Identify which cell holds the provided text, then report its (X, Y) central coordinate. 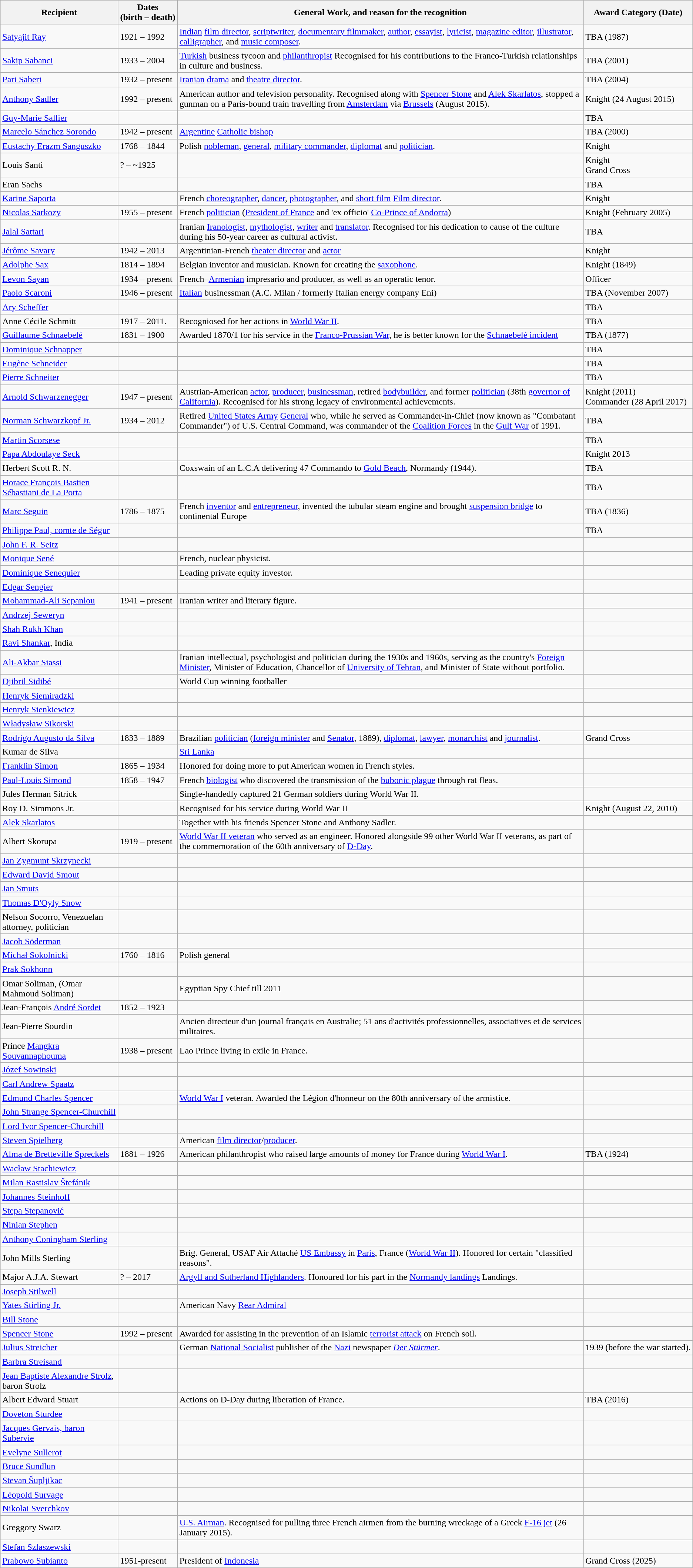
1814 – 1894 (148, 265)
Thomas D'Oyly Snow (59, 903)
John Strange Spencer-Churchill (59, 1112)
Eustachy Erazm Sanguszko (59, 146)
1852 – 1923 (148, 1008)
French inventor and entrepreneur, invented the tubular steam engine and brought suspension bridge to continental Europe (380, 511)
1939 (before the war started). (638, 1348)
Prak Sokhonn (59, 969)
Julius Streicher (59, 1348)
Pierre Schneiter (59, 377)
Awarded for assisting in the prevention of an Islamic terrorist attack on French soil. (380, 1334)
1955 – present (148, 212)
Jalal Sattari (59, 231)
Spencer Stone (59, 1334)
TBA (2000) (638, 132)
Turkish business tycoon and philanthropist Recognised for his contributions to the Franco-Turkish relationships in culture and business. (380, 61)
1833 – 1889 (148, 738)
Bill Stone (59, 1319)
Mohammad-Ali Sepanlou (59, 601)
Bruce Sundlun (59, 1466)
TBA (1836) (638, 511)
1947 – present (148, 396)
Award Category (Date) (638, 13)
Grand Cross (2025) (638, 1561)
Jean Baptiste Alexandre Strolz, baron Strolz (59, 1381)
Prince Mangkra Souvannaphouma (59, 1051)
American film director/producer. (380, 1140)
Papa Abdoulaye Seck (59, 454)
Wacław Stachiewicz (59, 1168)
1921 – 1992 (148, 36)
Argyll and Sutherland Highlanders. Honoured for his part in the Normandy landings Landings. (380, 1277)
Iranian drama and theatre director. (380, 80)
Albert Edward Stuart (59, 1400)
Recognised for his service during World War II (380, 808)
1881 – 1926 (148, 1154)
Jacques Gervais, baron Subervie (59, 1433)
Jan Zygmunt Skrzynecki (59, 860)
Major A.J.A. Stewart (59, 1277)
Ali-Akbar Siassi (59, 662)
Ninian Stephen (59, 1225)
Edward David Smout (59, 875)
German National Socialist publisher of the Nazi newspaper Der Stürmer. (380, 1348)
Knight 2013 (638, 454)
Yates Stirling Jr. (59, 1305)
TBA (1877) (638, 335)
Stevan Šupljikac (59, 1480)
Rodrigo Augusto da Silva (59, 738)
Léopold Survage (59, 1495)
Knight (2011)Commander (28 April 2017) (638, 396)
Arnold Schwarzenegger (59, 396)
Stefan Szlaszewski (59, 1547)
Jérôme Savary (59, 251)
Nicolas Sarkozy (59, 212)
Alma de Bretteville Spreckels (59, 1154)
Herbert Scott R. N. (59, 468)
TBA (1987) (638, 36)
TBA (2004) (638, 80)
1951-present (148, 1561)
1942 – present (148, 132)
Edgar Sengier (59, 587)
Polish nobleman, general, military commander, diplomat and politician. (380, 146)
Anthony Sadler (59, 99)
1858 – 1947 (148, 780)
1917 – 2011. (148, 321)
Brig. General, USAF Air Attaché US Embassy in Paris, France (World War II). Honored for certain "classified reasons". (380, 1258)
U.S. Airman. Recognised for pulling three French airmen from the burning wreckage of a Greek F-16 jet (26 January 2015). (380, 1528)
Polish general (380, 955)
Shah Rukh Khan (59, 629)
Evelyne Sullerot (59, 1452)
Monique Sené (59, 559)
Coxswain of an L.C.A delivering 47 Commando to Gold Beach, Normandy (1944). (380, 468)
Recipient (59, 13)
Sakip Sabanci (59, 61)
President of Indonesia (380, 1561)
French–Armenian impresario and producer, as well as an operatic tenor. (380, 279)
Edmund Charles Spencer (59, 1098)
Belgian inventor and musician. Known for creating the saxophone. (380, 265)
Levon Sayan (59, 279)
Honored for doing more to put American women in French styles. (380, 766)
TBA (1924) (638, 1154)
1760 – 1816 (148, 955)
Brazilian politician (foreign minister and Senator, 1889), diplomat, lawyer, monarchist and journalist. (380, 738)
Knight (August 22, 2010) (638, 808)
Prabowo Subianto (59, 1561)
Sri Lanka (380, 752)
1831 – 1900 (148, 335)
1933 – 2004 (148, 61)
Greggory Swarz (59, 1528)
Andrzej Seweryn (59, 615)
Adolphe Sax (59, 265)
Alek Skarlatos (59, 822)
1786 – 1875 (148, 511)
Barbra Streisand (59, 1362)
1938 – present (148, 1051)
Kumar de Silva (59, 752)
American philanthropist who raised large amounts of money for France during World War I. (380, 1154)
Nikolai Sverchkov (59, 1509)
Ary Scheffer (59, 307)
Ravi Shankar, India (59, 643)
Lao Prince living in exile in France. (380, 1051)
Johannes Steinhoff (59, 1196)
Stepa Stepanović (59, 1211)
Argentinian-French theater director and actor (380, 251)
French, nuclear physicist. (380, 559)
Jean-Pierre Sourdin (59, 1027)
Omar Soliman, (Omar Mahmoud Soliman) (59, 988)
1865 – 1934 (148, 766)
Djibril Sidibé (59, 681)
Leading private equity investor. (380, 573)
Steven Spielberg (59, 1140)
Albert Skorupa (59, 842)
Dominique Schnapper (59, 349)
Pari Saberi (59, 80)
Franklin Simon (59, 766)
Italian businessman (A.C. Milan / formerly Italian energy company Eni) (380, 293)
Iranian writer and literary figure. (380, 601)
1768 – 1844 (148, 146)
Horace François Bastien Sébastiani de La Porta (59, 487)
1934 – present (148, 279)
Nelson Socorro, Venezuelan attorney, politician (59, 922)
Officer (638, 279)
French politician (President of France and 'ex officio' Co-Prince of Andorra) (380, 212)
Knight (24 August 2015) (638, 99)
1919 – present (148, 842)
Józef Sowinski (59, 1070)
Jean-François André Sordet (59, 1008)
Henryk Sienkiewicz (59, 709)
Joseph Stilwell (59, 1291)
Ancien directeur d'un journal français en Australie; 51 ans d'activités professionnelles, associatives et de services militaires. (380, 1027)
Eran Sachs (59, 184)
Anthony Coningham Sterling (59, 1239)
Eugène Schneider (59, 363)
1946 – present (148, 293)
Together with his friends Spencer Stone and Anthony Sadler. (380, 822)
Marcelo Sánchez Sorondo (59, 132)
Anne Cécile Schmitt (59, 321)
Grand Cross (638, 738)
John Mills Sterling (59, 1258)
Milan Rastislav Štefánik (59, 1182)
Argentine Catholic bishop (380, 132)
Władysław Sikorski (59, 723)
Norman Schwarzkopf Jr. (59, 421)
TBA (2001) (638, 61)
1934 – 2012 (148, 421)
1941 – present (148, 601)
KnightGrand Cross (638, 165)
Jan Smuts (59, 889)
John F. R. Seitz (59, 545)
World War I veteran. Awarded the Légion d'honneur on the 80th anniversary of the armistice. (380, 1098)
TBA (November 2007) (638, 293)
Lord Ivor Spencer-Churchill (59, 1126)
Knight (February 2005) (638, 212)
Henryk Siemiradzki (59, 695)
Paolo Scaroni (59, 293)
Marc Seguin (59, 511)
Jules Herman Sitrick (59, 794)
Guillaume Schnaebelé (59, 335)
Recogniosed for her actions in World War II. (380, 321)
Michał Sokolnicki (59, 955)
Philippe Paul, comte de Ségur (59, 530)
General Work, and reason for the recognition (380, 13)
Guy-Marie Sallier (59, 118)
Roy D. Simmons Jr. (59, 808)
French biologist who discovered the transmission of the bubonic plague through rat fleas. (380, 780)
World Cup winning footballer (380, 681)
French choreographer, dancer, photographer, and short film Film director. (380, 198)
Dates(birth – death) (148, 13)
Jacob Söderman (59, 941)
TBA (2016) (638, 1400)
Paul-Louis Simond (59, 780)
Single-handedly captured 21 German soldiers during World War II. (380, 794)
Carl Andrew Spaatz (59, 1084)
Awarded 1870/1 for his service in the Franco-Prussian War, he is better known for the Schnaebelé incident (380, 335)
Karine Saporta (59, 198)
Doveton Sturdee (59, 1414)
Louis Santi (59, 165)
Martin Scorsese (59, 440)
? – 2017 (148, 1277)
American Navy Rear Admiral (380, 1305)
Knight (1849) (638, 265)
Egyptian Spy Chief till 2011 (380, 988)
Satyajit Ray (59, 36)
1942 – 2013 (148, 251)
1932 – present (148, 80)
Actions on D-Day during liberation of France. (380, 1400)
? – ~1925 (148, 165)
Dominique Senequier (59, 573)
